Return [X, Y] of the center of cell containing provided text 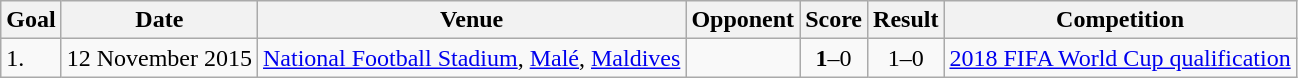
Competition [1120, 20]
Goal [31, 20]
1. [31, 58]
12 November 2015 [159, 58]
Result [906, 20]
Score [834, 20]
Date [159, 20]
National Football Stadium, Malé, Maldives [472, 58]
2018 FIFA World Cup qualification [1120, 58]
Venue [472, 20]
Opponent [743, 20]
